Capture the cell that displays the provided text and extract its (x, y) central coordinate. 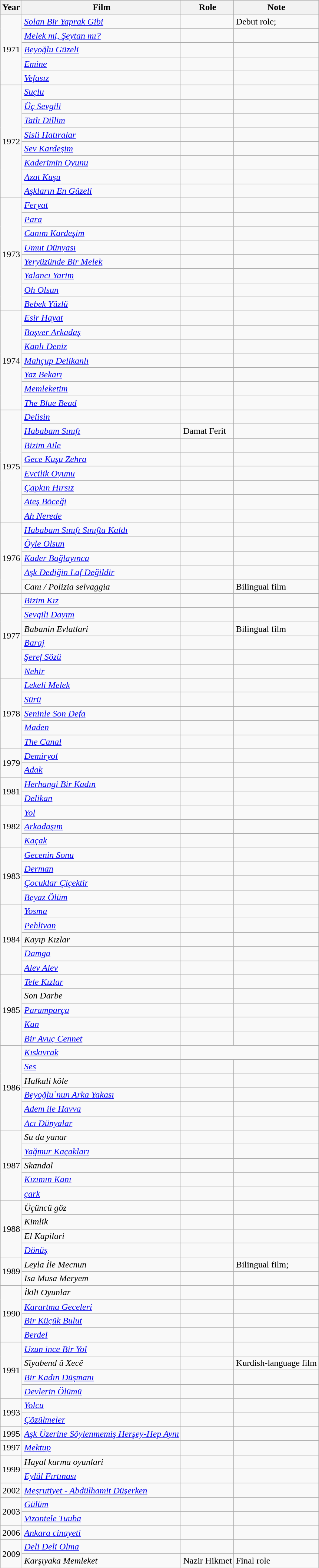
Babanin Evlatlari (102, 629)
Adem ile Havva (102, 1109)
Azat Kuşu (102, 177)
1977 (11, 636)
Sevgili Dayım (102, 614)
Bir Kadın Düşmanı (102, 1377)
Delikan (102, 798)
1988 (11, 1229)
Yalancı Yarim (102, 276)
1971 (11, 50)
Herhangi Bir Kadın (102, 784)
Nehir (102, 671)
Bizim Aile (102, 445)
Aşk Dediğin Laf Değildir (102, 572)
Yeryüzünde Bir Melek (102, 262)
Adak (102, 770)
Suçlu (102, 92)
Yol (102, 812)
Feryat (102, 205)
Son Darbe (102, 996)
Aşk Üzerine Söylenmemiş Herşey-Hep Aynı (102, 1434)
Emine (102, 64)
Kan (102, 1024)
Mektup (102, 1448)
Seninle Son Defa (102, 714)
2006 (11, 1533)
Film (102, 7)
Beyoğlu`nun Arka Yakası (102, 1095)
Gecenin Sonu (102, 854)
1987 (11, 1165)
Solan Bir Yaprak Gibi (102, 22)
Kaçak (102, 840)
Ses (102, 1066)
Vefasız (102, 78)
Kayıp Kızlar (102, 939)
Öyle Olsun (102, 544)
Maden (102, 728)
1972 (11, 141)
Nazir Hikmet (207, 1561)
Bilingual film; (276, 1264)
Gece Kuşu Zehra (102, 459)
The Blue Bead (102, 403)
2003 (11, 1511)
1985 (11, 1010)
Sîyabend û Xecê (102, 1363)
1999 (11, 1469)
The Canal (102, 742)
Bebek Yüzlü (102, 304)
2002 (11, 1490)
Hababam Sınıfı Sınıfta Kaldı (102, 530)
Şeref Sözü (102, 657)
Damat Ferit (207, 431)
Bizim Kız (102, 600)
Gülüm (102, 1504)
Kızımın Kanı (102, 1180)
1990 (11, 1313)
1973 (11, 255)
Esir Hayat (102, 318)
2009 (11, 1554)
Lekeli Melek (102, 685)
Pehlivan (102, 925)
Halkali köle (102, 1081)
Damga (102, 954)
1993 (11, 1413)
Meşrutiyet - Abdülhamit Düşerken (102, 1490)
Tele Kızlar (102, 982)
Oh Olsun (102, 290)
Kanlı Deniz (102, 346)
Karşıyaka Memleket (102, 1561)
1991 (11, 1370)
Yolcu (102, 1405)
1982 (11, 826)
1989 (11, 1271)
Devlerin Ölümü (102, 1391)
Yağmur Kaçakları (102, 1151)
İkili Oyunlar (102, 1292)
Derman (102, 869)
Delisin (102, 417)
Sev Kardeşim (102, 148)
Yosma (102, 911)
Kimlik (102, 1222)
Boşver Arkadaş (102, 332)
1981 (11, 791)
1979 (11, 763)
Bir Avuç Cennet (102, 1038)
Final role (276, 1561)
Beyoğlu Güzeli (102, 50)
Kader Bağlayınca (102, 558)
Çocuklar Çiçektir (102, 883)
Vizontele Tuuba (102, 1518)
Eylül Fırtınası (102, 1476)
Kaderimin Oyunu (102, 163)
Üç Sevgili (102, 106)
Berdel (102, 1335)
Mahçup Delikanlı (102, 360)
1986 (11, 1088)
Skandal (102, 1165)
Debut role; (276, 22)
Hayal kurma oyunlari (102, 1462)
Ateş Böceği (102, 502)
Ah Nerede (102, 516)
Kıskıvrak (102, 1052)
Canım Kardeşim (102, 233)
1997 (11, 1448)
1976 (11, 558)
Canı / Polizia selvaggia (102, 586)
Acı Dünyalar (102, 1123)
Year (11, 7)
Karartma Geceleri (102, 1306)
Sürü (102, 699)
Uzun ince Bir Yol (102, 1349)
Çözülmeler (102, 1420)
1978 (11, 714)
Memleketim (102, 388)
çark (102, 1194)
Deli Deli Olma (102, 1547)
Arkadaşım (102, 826)
Umut Dünyası (102, 247)
1995 (11, 1434)
Ankara cinayeti (102, 1533)
Aşkların En Güzeli (102, 191)
Evcilik Oyunu (102, 473)
1974 (11, 360)
Hababam Sınıfı (102, 431)
Bir Küçük Bulut (102, 1321)
Dönüş (102, 1250)
Kurdish-language film (276, 1363)
Beyaz Ölüm (102, 897)
Leyla İle Mecnun (102, 1264)
1983 (11, 876)
Demiryol (102, 756)
1975 (11, 466)
Para (102, 219)
Sisli Hatıralar (102, 134)
Baraj (102, 643)
Paramparça (102, 1010)
Tatlı Dillim (102, 120)
Isa Musa Meryem (102, 1278)
Üçüncü göz (102, 1208)
Melek mi, Şeytan mı? (102, 36)
Çapkın Hırsız (102, 488)
Note (276, 7)
1984 (11, 939)
Yaz Bekarı (102, 374)
Alev Alev (102, 968)
Su da yanar (102, 1137)
Role (207, 7)
El Kapilari (102, 1236)
